Capture the cell that displays the provided text and extract its (x, y) central coordinate. 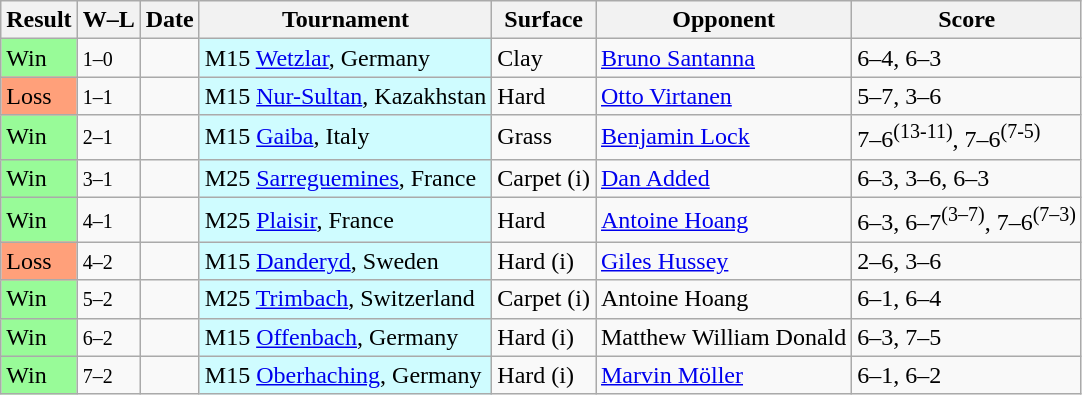
6–2 (108, 337)
M25 Trimbach, Switzerland (346, 299)
5–7, 3–6 (967, 96)
6–1, 6–2 (967, 375)
Dan Added (724, 178)
Clay (544, 58)
2–6, 3–6 (967, 261)
Otto Virtanen (724, 96)
W–L (108, 20)
6–3, 7–5 (967, 337)
M15 Danderyd, Sweden (346, 261)
Surface (544, 20)
Result (39, 20)
7–2 (108, 375)
7–6(13-11), 7–6(7-5) (967, 138)
Tournament (346, 20)
1–0 (108, 58)
Date (170, 20)
Matthew William Donald (724, 337)
Giles Hussey (724, 261)
M15 Gaiba, Italy (346, 138)
5–2 (108, 299)
4–2 (108, 261)
Marvin Möller (724, 375)
M15 Offenbach, Germany (346, 337)
Grass (544, 138)
M25 Plaisir, France (346, 220)
M15 Wetzlar, Germany (346, 58)
3–1 (108, 178)
6–3, 6–7(3–7), 7–6(7–3) (967, 220)
6–4, 6–3 (967, 58)
6–1, 6–4 (967, 299)
Benjamin Lock (724, 138)
Opponent (724, 20)
M15 Nur-Sultan, Kazakhstan (346, 96)
M25 Sarreguemines, France (346, 178)
Bruno Santanna (724, 58)
Score (967, 20)
6–3, 3–6, 6–3 (967, 178)
4–1 (108, 220)
2–1 (108, 138)
1–1 (108, 96)
M15 Oberhaching, Germany (346, 375)
